Determine the [X, Y] coordinate at the center of the cell enclosing the given text.  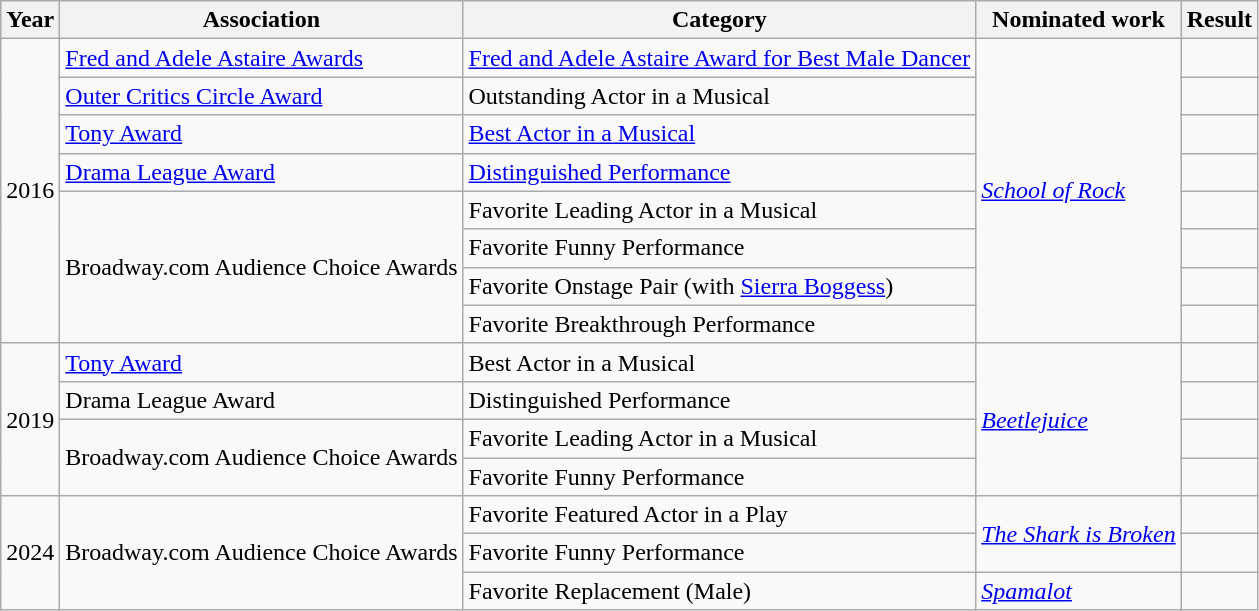
2019 [30, 419]
Favorite Featured Actor in a Play [720, 515]
Fred and Adele Astaire Awards [262, 58]
Favorite Replacement (Male) [720, 591]
2024 [30, 553]
Favorite Onstage Pair (with Sierra Boggess) [720, 286]
The Shark is Broken [1078, 534]
Beetlejuice [1078, 419]
School of Rock [1078, 191]
Outer Critics Circle Award [262, 96]
Outstanding Actor in a Musical [720, 96]
Association [262, 20]
Category [720, 20]
Fred and Adele Astaire Award for Best Male Dancer [720, 58]
Nominated work [1078, 20]
2016 [30, 191]
Result [1219, 20]
Favorite Breakthrough Performance [720, 324]
Spamalot [1078, 591]
Year [30, 20]
